Return (x, y) of the center of cell containing provided text 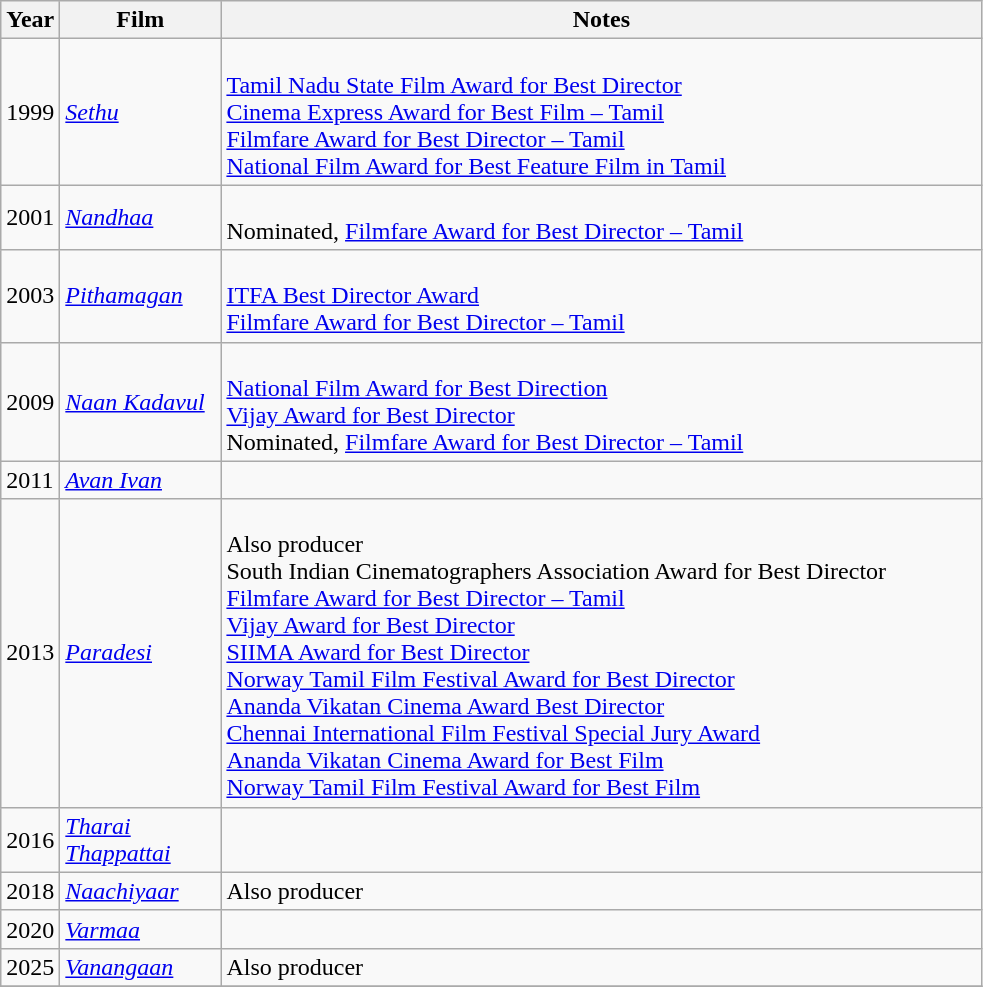
2011 (30, 480)
Notes (602, 20)
Tharai Thappattai (140, 840)
Vanangaan (140, 967)
2018 (30, 891)
Varmaa (140, 929)
Film (140, 20)
Paradesi (140, 653)
2013 (30, 653)
Nandhaa (140, 218)
2020 (30, 929)
2003 (30, 296)
2025 (30, 967)
1999 (30, 112)
Naachiyaar (140, 891)
2016 (30, 840)
Naan Kadavul (140, 402)
2009 (30, 402)
Nominated, Filmfare Award for Best Director – Tamil (602, 218)
2001 (30, 218)
Sethu (140, 112)
ITFA Best Director Award Filmfare Award for Best Director – Tamil (602, 296)
Pithamagan (140, 296)
Year (30, 20)
Avan Ivan (140, 480)
National Film Award for Best Direction Vijay Award for Best Director Nominated, Filmfare Award for Best Director – Tamil (602, 402)
